Find where the given text appears and provide that cell's center as [x, y] coordinate. 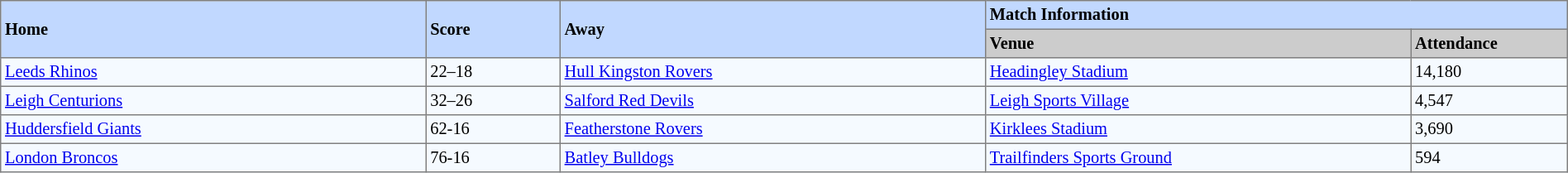
4,547 [1489, 100]
32–26 [493, 100]
Away [772, 30]
Hull Kingston Rovers [772, 72]
Leigh Sports Village [1198, 100]
Home [213, 30]
Venue [1198, 43]
Match Information [1277, 15]
22–18 [493, 72]
14,180 [1489, 72]
Leeds Rhinos [213, 72]
Trailfinders Sports Ground [1198, 157]
594 [1489, 157]
Kirklees Stadium [1198, 129]
62-16 [493, 129]
Score [493, 30]
Salford Red Devils [772, 100]
Huddersfield Giants [213, 129]
Batley Bulldogs [772, 157]
Featherstone Rovers [772, 129]
Attendance [1489, 43]
76-16 [493, 157]
Leigh Centurions [213, 100]
Headingley Stadium [1198, 72]
London Broncos [213, 157]
3,690 [1489, 129]
